Pinpoint the cell where the given text exists, returning its [X, Y] midpoint coordinate. 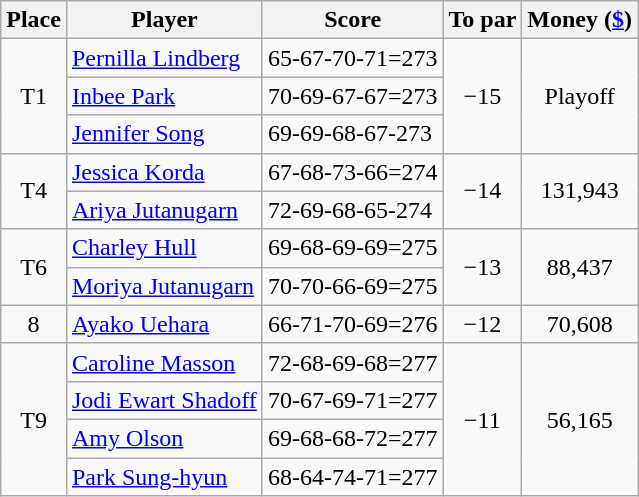
Jodi Ewart Shadoff [164, 400]
−15 [482, 96]
69-69-68-67-273 [352, 134]
70,608 [580, 324]
65-67-70-71=273 [352, 58]
T9 [34, 419]
Ariya Jutanugarn [164, 210]
−13 [482, 267]
T4 [34, 191]
−12 [482, 324]
8 [34, 324]
Ayako Uehara [164, 324]
Park Sung-hyun [164, 477]
Player [164, 20]
Playoff [580, 96]
72-68-69-68=277 [352, 362]
Place [34, 20]
67-68-73-66=274 [352, 172]
70-70-66-69=275 [352, 286]
Money ($) [580, 20]
69-68-68-72=277 [352, 438]
56,165 [580, 419]
T6 [34, 267]
Pernilla Lindberg [164, 58]
T1 [34, 96]
−14 [482, 191]
Moriya Jutanugarn [164, 286]
66-71-70-69=276 [352, 324]
Charley Hull [164, 248]
88,437 [580, 267]
131,943 [580, 191]
Amy Olson [164, 438]
Jennifer Song [164, 134]
Score [352, 20]
68-64-74-71=277 [352, 477]
Inbee Park [164, 96]
69-68-69-69=275 [352, 248]
Jessica Korda [164, 172]
70-67-69-71=277 [352, 400]
−11 [482, 419]
Caroline Masson [164, 362]
72-69-68-65-274 [352, 210]
70-69-67-67=273 [352, 96]
To par [482, 20]
